Locate the cell with the specified text and output its [x, y] center coordinate. 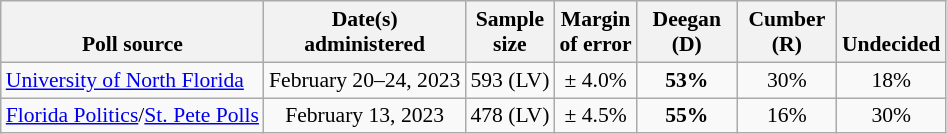
Florida Politics/St. Pete Polls [132, 116]
55% [687, 116]
Deegan(D) [687, 32]
593 (LV) [510, 80]
Samplesize [510, 32]
± 4.0% [595, 80]
16% [787, 116]
Marginof error [595, 32]
Undecided [891, 32]
February 13, 2023 [364, 116]
University of North Florida [132, 80]
53% [687, 80]
478 (LV) [510, 116]
Date(s)administered [364, 32]
February 20–24, 2023 [364, 80]
Poll source [132, 32]
± 4.5% [595, 116]
Cumber(R) [787, 32]
18% [891, 80]
